From the cell containing the given text, extract its center point as [x, y] coordinate. 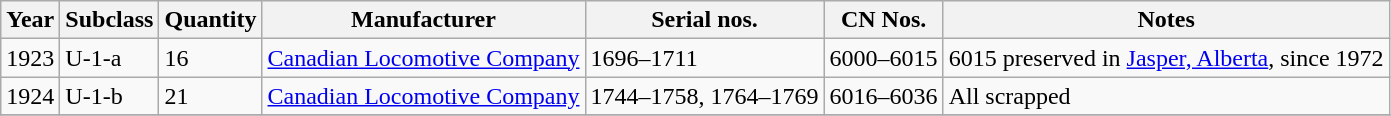
6015 preserved in Jasper, Alberta, since 1972 [1166, 58]
Serial nos. [704, 20]
All scrapped [1166, 96]
21 [210, 96]
16 [210, 58]
U-1-a [110, 58]
CN Nos. [884, 20]
6000–6015 [884, 58]
Notes [1166, 20]
Quantity [210, 20]
Year [30, 20]
1923 [30, 58]
Subclass [110, 20]
U-1-b [110, 96]
1696–1711 [704, 58]
6016–6036 [884, 96]
1924 [30, 96]
Manufacturer [424, 20]
1744–1758, 1764–1769 [704, 96]
